Identify which cell holds the provided text, then report its [X, Y] central coordinate. 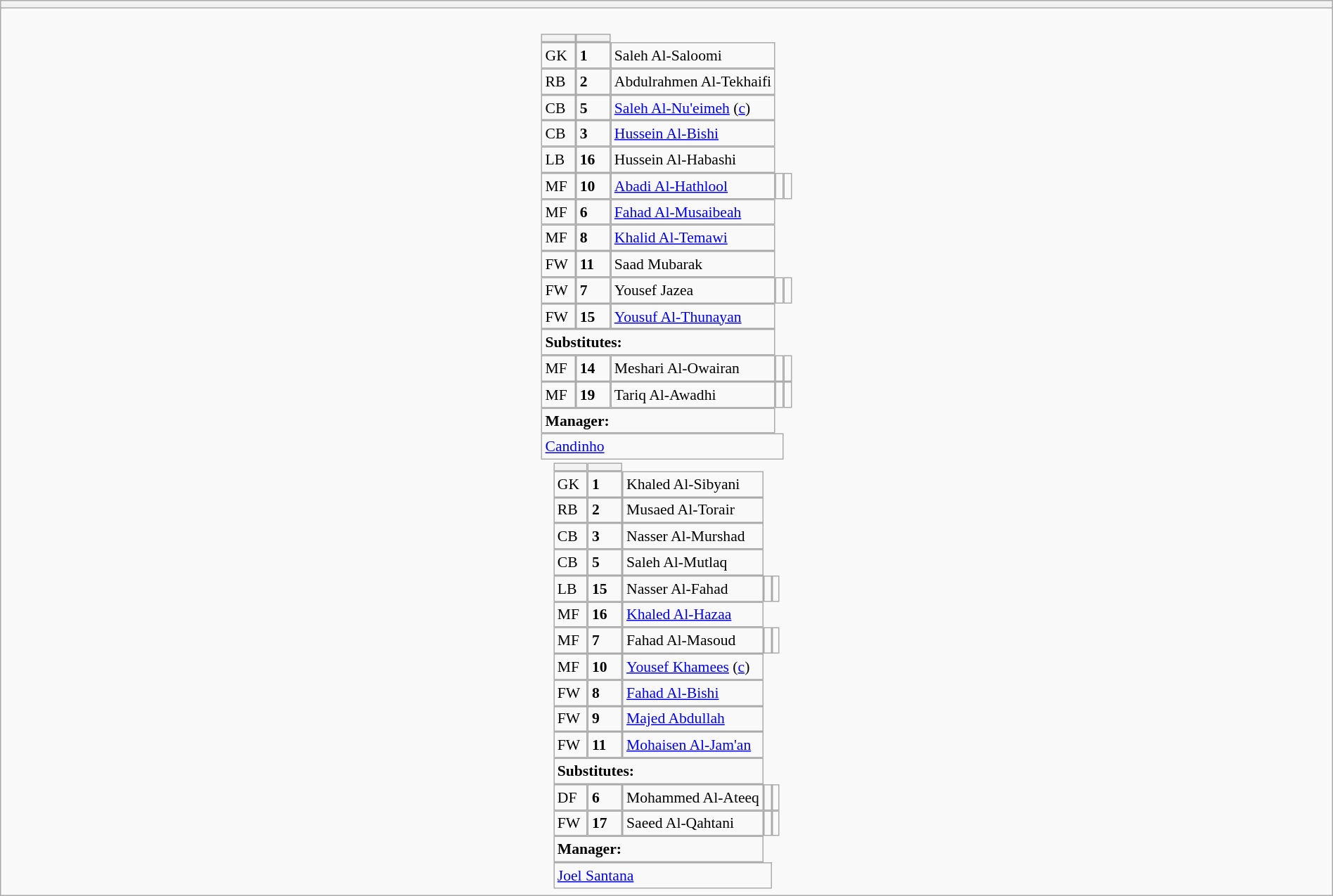
Abadi Al-Hathlool [693, 186]
Nasser Al-Fahad [693, 589]
Saleh Al-Saloomi [693, 55]
Saad Mubarak [693, 264]
Mohammed Al-Ateeq [693, 797]
Meshari Al-Owairan [693, 368]
Mohaisen Al-Jam'an [693, 745]
Saleh Al-Mutlaq [693, 562]
Yousuf Al-Thunayan [693, 316]
Yousef Khamees (c) [693, 666]
Khalid Al-Temawi [693, 238]
Khaled Al-Hazaa [693, 614]
Nasser Al-Murshad [693, 535]
Khaled Al-Sibyani [693, 483]
Saeed Al-Qahtani [693, 824]
14 [593, 368]
Fahad Al-Masoud [693, 641]
Yousef Jazea [693, 290]
17 [605, 824]
Joel Santana [662, 876]
9 [605, 718]
Abdulrahmen Al-Tekhaifi [693, 82]
Hussein Al-Bishi [693, 134]
Fahad Al-Musaibeah [693, 212]
DF [571, 797]
Majed Abdullah [693, 718]
Hussein Al-Habashi [693, 160]
Candinho [662, 447]
19 [593, 395]
Fahad Al-Bishi [693, 693]
Tariq Al-Awadhi [693, 395]
Saleh Al-Nu'eimeh (c) [693, 108]
Musaed Al-Torair [693, 510]
